Return the [x, y] coordinate for the center point of the cell that contains the specified text.  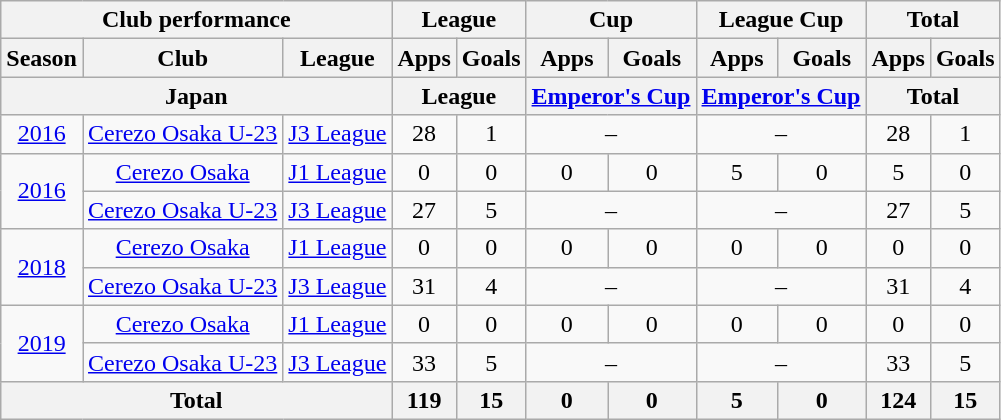
Cup [611, 20]
124 [898, 400]
2019 [42, 343]
Club [182, 58]
Club performance [196, 20]
League Cup [781, 20]
Japan [196, 96]
Season [42, 58]
2018 [42, 267]
119 [424, 400]
